Return [X, Y] of the center of cell containing provided text 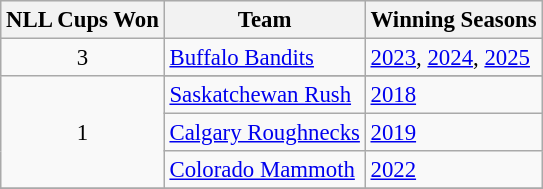
Winning Seasons [454, 20]
2023, 2024, 2025 [454, 58]
1 [82, 132]
3 [82, 58]
Saskatchewan Rush [264, 95]
Calgary Roughnecks [264, 133]
2019 [454, 133]
Team [264, 20]
Buffalo Bandits [264, 58]
2018 [454, 95]
NLL Cups Won [82, 20]
Colorado Mammoth [264, 170]
2022 [454, 170]
